Detect which cell encompasses the target text, then output its (X, Y) center coordinate. 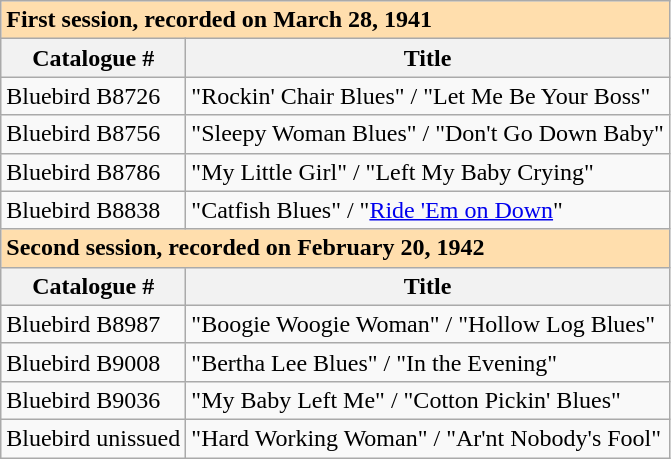
Bluebird B9036 (94, 400)
Bluebird B8786 (94, 172)
Bluebird unissued (94, 438)
"Catfish Blues" / "Ride 'Em on Down" (428, 210)
Bluebird B8838 (94, 210)
"Boogie Woogie Woman" / "Hollow Log Blues" (428, 324)
Bluebird B9008 (94, 362)
"My Baby Left Me" / "Cotton Pickin' Blues" (428, 400)
Bluebird B8987 (94, 324)
First session, recorded on March 28, 1941 (336, 20)
Bluebird B8756 (94, 134)
"Sleepy Woman Blues" / "Don't Go Down Baby" (428, 134)
"Bertha Lee Blues" / "In the Evening" (428, 362)
"My Little Girl" / "Left My Baby Crying" (428, 172)
"Hard Working Woman" / "Ar'nt Nobody's Fool" (428, 438)
"Rockin' Chair Blues" / "Let Me Be Your Boss" (428, 96)
Second session, recorded on February 20, 1942 (336, 248)
Bluebird B8726 (94, 96)
